Return the (X, Y) coordinate for the center point of the cell that contains the specified text.  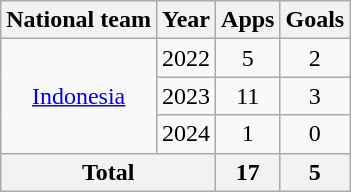
National team (79, 20)
11 (248, 96)
2022 (186, 58)
2 (315, 58)
3 (315, 96)
17 (248, 172)
Total (108, 172)
Year (186, 20)
1 (248, 134)
Goals (315, 20)
Indonesia (79, 96)
2023 (186, 96)
Apps (248, 20)
2024 (186, 134)
0 (315, 134)
